Locate the cell with the specified text and output its [X, Y] center coordinate. 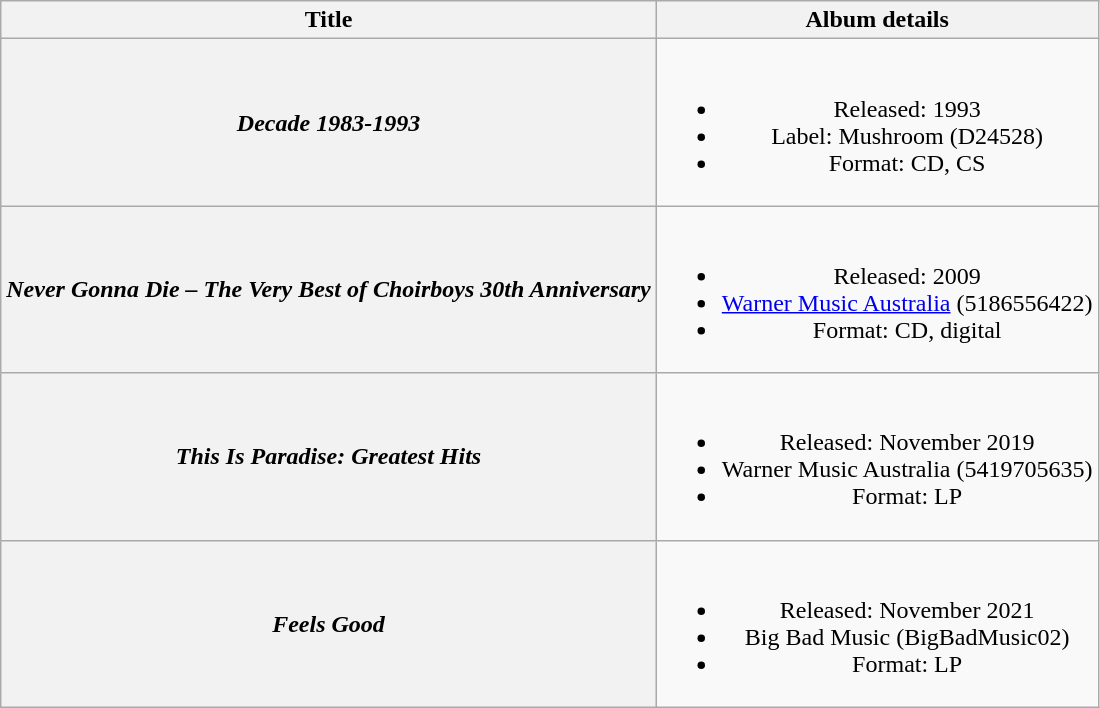
Album details [877, 20]
Released: November 2021Big Bad Music (BigBadMusic02)Format: LP [877, 624]
This Is Paradise: Greatest Hits [329, 456]
Released: 1993Label: Mushroom (D24528)Format: CD, CS [877, 122]
Never Gonna Die – The Very Best of Choirboys 30th Anniversary [329, 290]
Title [329, 20]
Released: November 2019Warner Music Australia (5419705635)Format: LP [877, 456]
Released: 2009Warner Music Australia (5186556422)Format: CD, digital [877, 290]
Feels Good [329, 624]
Decade 1983-1993 [329, 122]
